For the text-containing cell, return its midpoint in (X, Y) coordinate format. 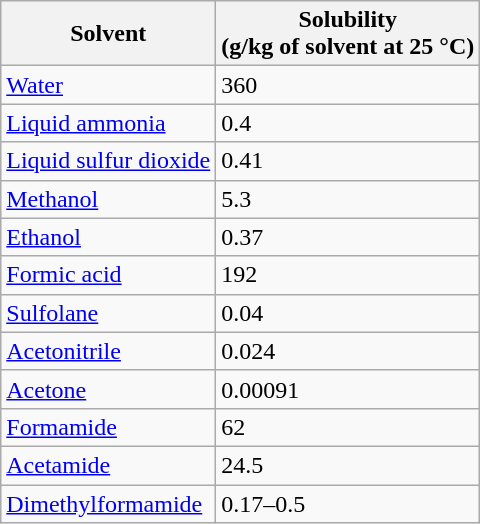
5.3 (348, 199)
62 (348, 427)
Ethanol (108, 237)
192 (348, 275)
Acetamide (108, 465)
Liquid sulfur dioxide (108, 161)
Methanol (108, 199)
0.41 (348, 161)
0.024 (348, 351)
Solvent (108, 34)
Sulfolane (108, 313)
Dimethylformamide (108, 503)
Acetonitrile (108, 351)
Liquid ammonia (108, 123)
Water (108, 85)
0.17–0.5 (348, 503)
Formamide (108, 427)
Formic acid (108, 275)
0.37 (348, 237)
360 (348, 85)
0.4 (348, 123)
0.00091 (348, 389)
Solubility(g/kg of solvent at 25 °C) (348, 34)
0.04 (348, 313)
24.5 (348, 465)
Acetone (108, 389)
